From the cell containing the given text, extract its center point as [X, Y] coordinate. 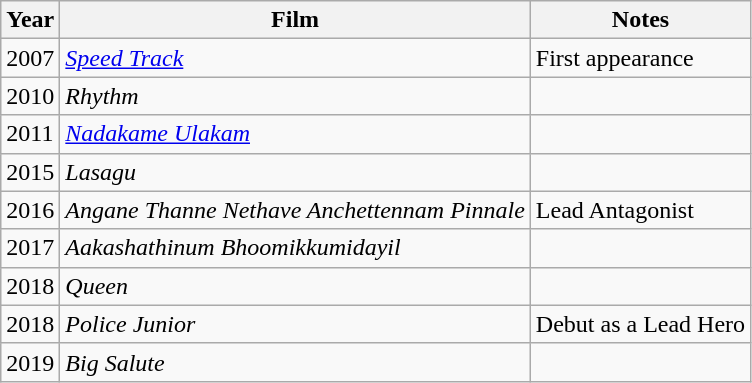
2019 [30, 362]
2011 [30, 134]
Lasagu [296, 172]
2017 [30, 248]
Rhythm [296, 96]
2015 [30, 172]
2010 [30, 96]
Aakashathinum Bhoomikkumidayil [296, 248]
Angane Thanne Nethave Anchettennam Pinnale [296, 210]
Notes [640, 20]
Film [296, 20]
First appearance [640, 58]
2007 [30, 58]
Big Salute [296, 362]
2016 [30, 210]
Lead Antagonist [640, 210]
Nadakame Ulakam [296, 134]
Debut as a Lead Hero [640, 324]
Speed Track [296, 58]
Queen [296, 286]
Police Junior [296, 324]
Year [30, 20]
